Pinpoint the cell where the given text exists, returning its (X, Y) midpoint coordinate. 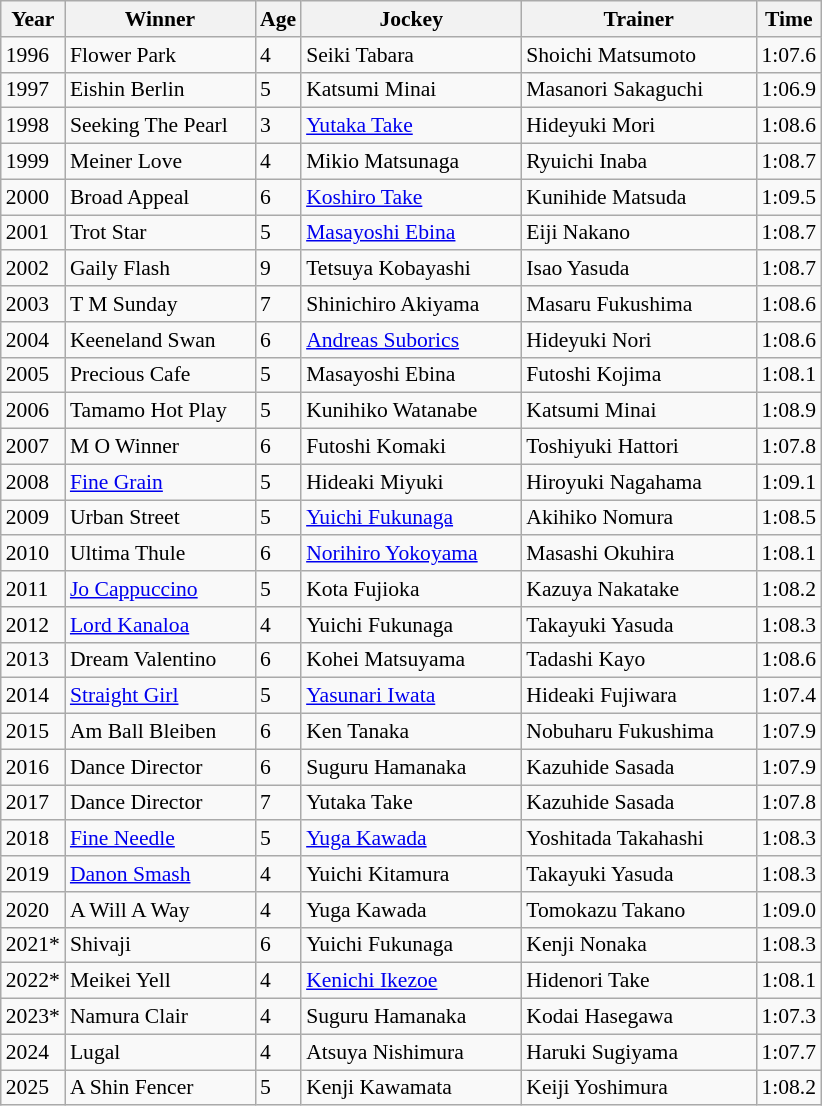
Tamamo Hot Play (160, 411)
Winner (160, 19)
2012 (33, 625)
Meikei Yell (160, 981)
Trainer (638, 19)
2014 (33, 696)
Jo Cappuccino (160, 589)
Kenichi Ikezoe (411, 981)
Urban Street (160, 518)
1996 (33, 55)
1:07.7 (788, 1052)
Yoshitada Takahashi (638, 839)
Shinichiro Akiyama (411, 304)
Masanori Sakaguchi (638, 90)
1:08.5 (788, 518)
Straight Girl (160, 696)
A Will A Way (160, 910)
Seiki Tabara (411, 55)
Kota Fujioka (411, 589)
Lord Kanaloa (160, 625)
2009 (33, 518)
Shoichi Matsumoto (638, 55)
Hideaki Miyuki (411, 482)
Am Ball Bleiben (160, 732)
Nobuharu Fukushima (638, 732)
2019 (33, 874)
Flower Park (160, 55)
1:07.3 (788, 1017)
Masashi Okuhira (638, 554)
Futoshi Kojima (638, 375)
Meiner Love (160, 162)
1:07.4 (788, 696)
2000 (33, 197)
Masaru Fukushima (638, 304)
2011 (33, 589)
Trot Star (160, 233)
Keiji Yoshimura (638, 1088)
3 (278, 126)
9 (278, 269)
Hideyuki Mori (638, 126)
Kenji Kawamata (411, 1088)
Seeking The Pearl (160, 126)
Norihiro Yokoyama (411, 554)
Akihiko Nomura (638, 518)
Kodai Hasegawa (638, 1017)
1:09.5 (788, 197)
Fine Grain (160, 482)
Lugal (160, 1052)
2004 (33, 340)
Koshiro Take (411, 197)
2010 (33, 554)
Ken Tanaka (411, 732)
2022* (33, 981)
Kenji Nonaka (638, 945)
2008 (33, 482)
1998 (33, 126)
Tadashi Kayo (638, 660)
M O Winner (160, 447)
Broad Appeal (160, 197)
Kohei Matsuyama (411, 660)
Precious Cafe (160, 375)
Futoshi Komaki (411, 447)
1997 (33, 90)
Eishin Berlin (160, 90)
1999 (33, 162)
2007 (33, 447)
Atsuya Nishimura (411, 1052)
Haruki Sugiyama (638, 1052)
2018 (33, 839)
2015 (33, 732)
Toshiyuki Hattori (638, 447)
Hideaki Fujiwara (638, 696)
Shivaji (160, 945)
1:06.9 (788, 90)
2002 (33, 269)
Kazuya Nakatake (638, 589)
Tomokazu Takano (638, 910)
Dream Valentino (160, 660)
Yuichi Kitamura (411, 874)
Tetsuya Kobayashi (411, 269)
Time (788, 19)
1:09.1 (788, 482)
2013 (33, 660)
Hiroyuki Nagahama (638, 482)
Jockey (411, 19)
Hidenori Take (638, 981)
Kunihiko Watanabe (411, 411)
Keeneland Swan (160, 340)
T M Sunday (160, 304)
2005 (33, 375)
Eiji Nakano (638, 233)
2021* (33, 945)
Andreas Suborics (411, 340)
Hideyuki Nori (638, 340)
2016 (33, 767)
1:09.0 (788, 910)
Yasunari Iwata (411, 696)
Kunihide Matsuda (638, 197)
Ryuichi Inaba (638, 162)
Isao Yasuda (638, 269)
Age (278, 19)
2024 (33, 1052)
Namura Clair (160, 1017)
2020 (33, 910)
2001 (33, 233)
Year (33, 19)
1:08.9 (788, 411)
1:07.6 (788, 55)
2017 (33, 803)
2025 (33, 1088)
Danon Smash (160, 874)
2003 (33, 304)
2006 (33, 411)
Fine Needle (160, 839)
A Shin Fencer (160, 1088)
Mikio Matsunaga (411, 162)
2023* (33, 1017)
Ultima Thule (160, 554)
Gaily Flash (160, 269)
